Determine the (x, y) coordinate at the center of the cell enclosing the given text.  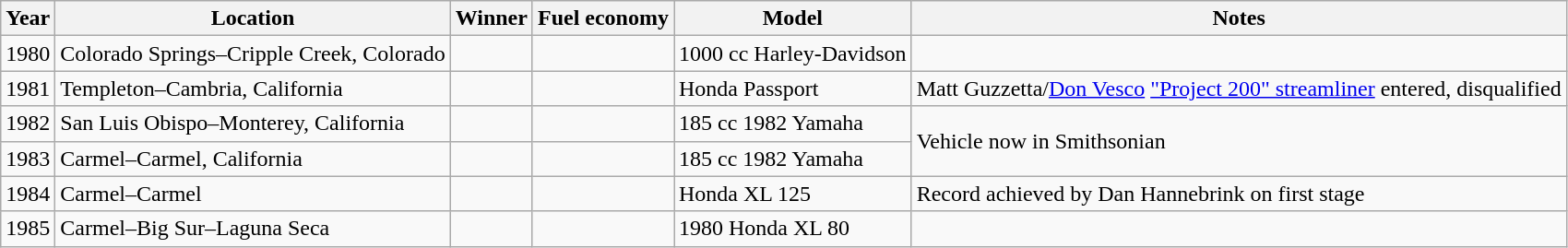
Notes (1239, 18)
Winner (491, 18)
San Luis Obispo–Monterey, California (253, 124)
Vehicle now in Smithsonian (1239, 141)
1985 (28, 229)
Colorado Springs–Cripple Creek, Colorado (253, 53)
Year (28, 18)
1981 (28, 89)
Honda XL 125 (792, 194)
Fuel economy (603, 18)
Carmel–Carmel, California (253, 159)
Model (792, 18)
1984 (28, 194)
1982 (28, 124)
Honda Passport (792, 89)
Record achieved by Dan Hannebrink on first stage (1239, 194)
Carmel–Big Sur–Laguna Seca (253, 229)
Carmel–Carmel (253, 194)
1980 (28, 53)
1980 Honda XL 80 (792, 229)
1000 cc Harley-Davidson (792, 53)
1983 (28, 159)
Templeton–Cambria, California (253, 89)
Location (253, 18)
Matt Guzzetta/Don Vesco "Project 200" streamliner entered, disqualified (1239, 89)
